Pinpoint the cell where the given text exists, returning its (X, Y) midpoint coordinate. 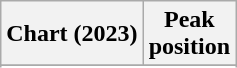
Chart (2023) (72, 34)
Peakposition (189, 34)
